Output the (X, Y) coordinate of the center of the cell containing the given text.  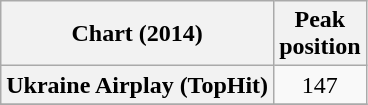
Ukraine Airplay (TopHit) (138, 85)
147 (320, 85)
Chart (2014) (138, 34)
Peakposition (320, 34)
